Return the [x, y] coordinate for the center point of the cell that contains the specified text.  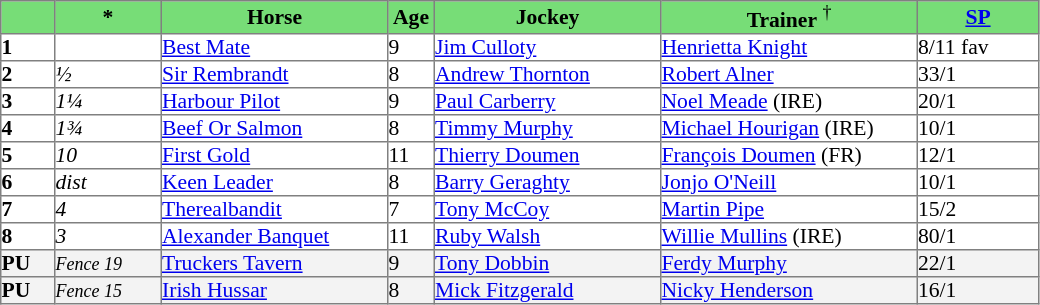
First Gold [274, 154]
Ferdy Murphy [789, 262]
Jim Culloty [547, 46]
Jonjo O'Neill [789, 182]
Therealbandit [274, 208]
Nicky Henderson [789, 290]
* [108, 18]
Harbour Pilot [274, 100]
Ruby Walsh [547, 236]
20/1 [978, 100]
6 [28, 182]
80/1 [978, 236]
Keen Leader [274, 182]
Alexander Banquet [274, 236]
Barry Geraghty [547, 182]
Robert Alner [789, 74]
22/1 [978, 262]
Paul Carberry [547, 100]
Andrew Thornton [547, 74]
Michael Hourigan (IRE) [789, 128]
Jockey [547, 18]
Fence 19 [108, 262]
15/2 [978, 208]
Trainer † [789, 18]
8/11 fav [978, 46]
1¼ [108, 100]
1 [28, 46]
Age [411, 18]
5 [28, 154]
33/1 [978, 74]
Best Mate [274, 46]
Fence 15 [108, 290]
½ [108, 74]
Tony Dobbin [547, 262]
Sir Rembrandt [274, 74]
Tony McCoy [547, 208]
Henrietta Knight [789, 46]
12/1 [978, 154]
SP [978, 18]
Martin Pipe [789, 208]
François Doumen (FR) [789, 154]
Truckers Tavern [274, 262]
Thierry Doumen [547, 154]
16/1 [978, 290]
Timmy Murphy [547, 128]
dist [108, 182]
Noel Meade (IRE) [789, 100]
2 [28, 74]
Horse [274, 18]
10 [108, 154]
1¾ [108, 128]
Irish Hussar [274, 290]
Beef Or Salmon [274, 128]
Mick Fitzgerald [547, 290]
Willie Mullins (IRE) [789, 236]
